Locate the cell with the specified text and output its (x, y) center coordinate. 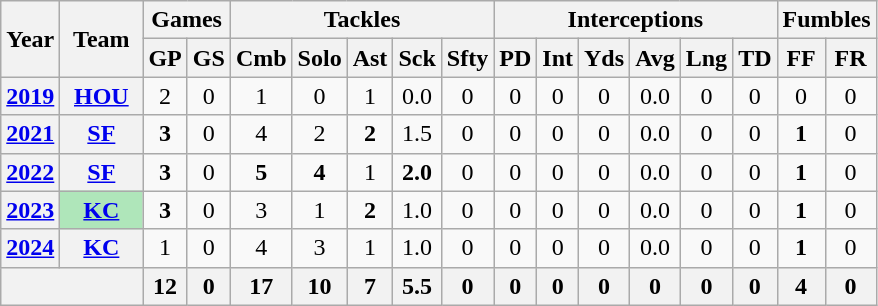
Fumbles (826, 20)
10 (320, 286)
Games (186, 20)
Ast (370, 58)
17 (261, 286)
Int (558, 58)
2023 (30, 210)
GS (208, 58)
1.5 (417, 134)
TD (755, 58)
Interceptions (636, 20)
2019 (30, 96)
2024 (30, 248)
Solo (320, 58)
Sfty (467, 58)
Sck (417, 58)
2021 (30, 134)
Cmb (261, 58)
Year (30, 39)
Avg (656, 58)
7 (370, 286)
PD (516, 58)
Tackles (362, 20)
2.0 (417, 172)
5 (261, 172)
FR (850, 58)
5.5 (417, 286)
Yds (604, 58)
FF (801, 58)
GP (165, 58)
HOU (102, 96)
Lng (706, 58)
Team (102, 39)
2022 (30, 172)
12 (165, 286)
